Identify which cell holds the provided text, then report its (x, y) central coordinate. 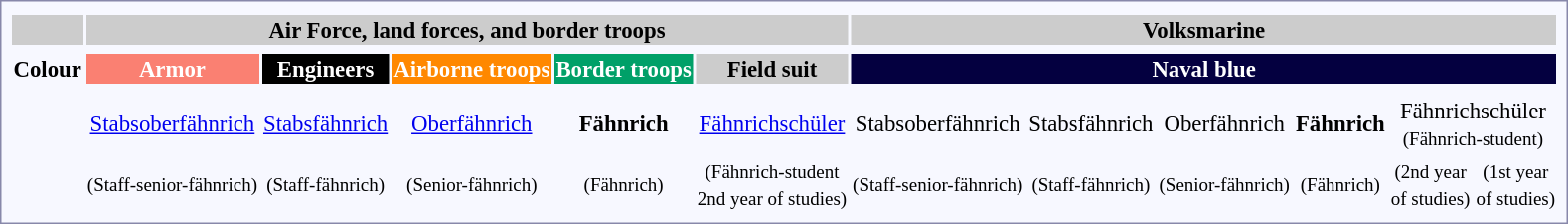
Armor (172, 69)
(2nd year of studies) (1431, 183)
(Fähnrich-student2nd year of studies) (771, 183)
Colour (48, 69)
Volksmarine (1204, 30)
Airborne troops (472, 69)
Engineers (325, 69)
Fähnrichschüler (Fähnrich-student) (1473, 123)
Air Force, land forces, and border troops (467, 30)
Fähnrichschüler (771, 123)
Field suit (771, 69)
Naval blue (1204, 69)
(1st year of studies) (1516, 183)
Border troops (624, 69)
